Find where the given text appears and provide that cell's center as [X, Y] coordinate. 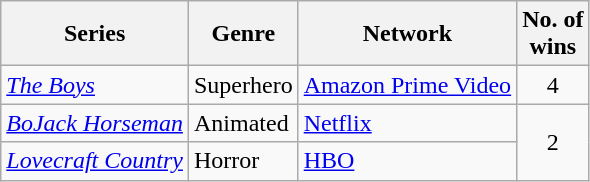
BoJack Horseman [95, 123]
Network [407, 34]
Series [95, 34]
The Boys [95, 85]
Superhero [243, 85]
Amazon Prime Video [407, 85]
HBO [407, 161]
Animated [243, 123]
Lovecraft Country [95, 161]
No. ofwins [553, 34]
Horror [243, 161]
4 [553, 85]
2 [553, 142]
Netflix [407, 123]
Genre [243, 34]
